Output the [X, Y] coordinate of the center of the cell containing the given text.  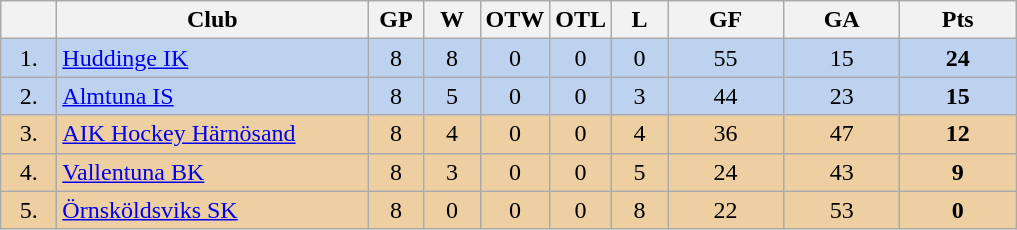
4. [29, 172]
2. [29, 96]
22 [726, 210]
Pts [958, 20]
36 [726, 134]
GF [726, 20]
53 [842, 210]
55 [726, 58]
Almtuna IS [212, 96]
9 [958, 172]
5. [29, 210]
Örnsköldsviks SK [212, 210]
3. [29, 134]
44 [726, 96]
23 [842, 96]
Vallentuna BK [212, 172]
OTL [581, 20]
12 [958, 134]
L [640, 20]
1. [29, 58]
W [452, 20]
Huddinge IK [212, 58]
47 [842, 134]
Club [212, 20]
OTW [515, 20]
GA [842, 20]
GP [396, 20]
43 [842, 172]
AIK Hockey Härnösand [212, 134]
